Detect which cell encompasses the target text, then output its [x, y] center coordinate. 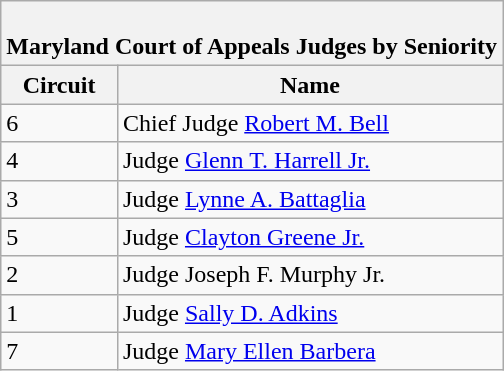
7 [60, 351]
5 [60, 237]
Judge Joseph F. Murphy Jr. [310, 275]
Chief Judge Robert M. Bell [310, 123]
Judge Mary Ellen Barbera [310, 351]
1 [60, 313]
Judge Glenn T. Harrell Jr. [310, 161]
Maryland Court of Appeals Judges by Seniority [252, 34]
Judge Lynne A. Battaglia [310, 199]
Name [310, 85]
6 [60, 123]
Judge Clayton Greene Jr. [310, 237]
4 [60, 161]
Judge Sally D. Adkins [310, 313]
Circuit [60, 85]
2 [60, 275]
3 [60, 199]
